Locate the cell with the specified text and output its (x, y) center coordinate. 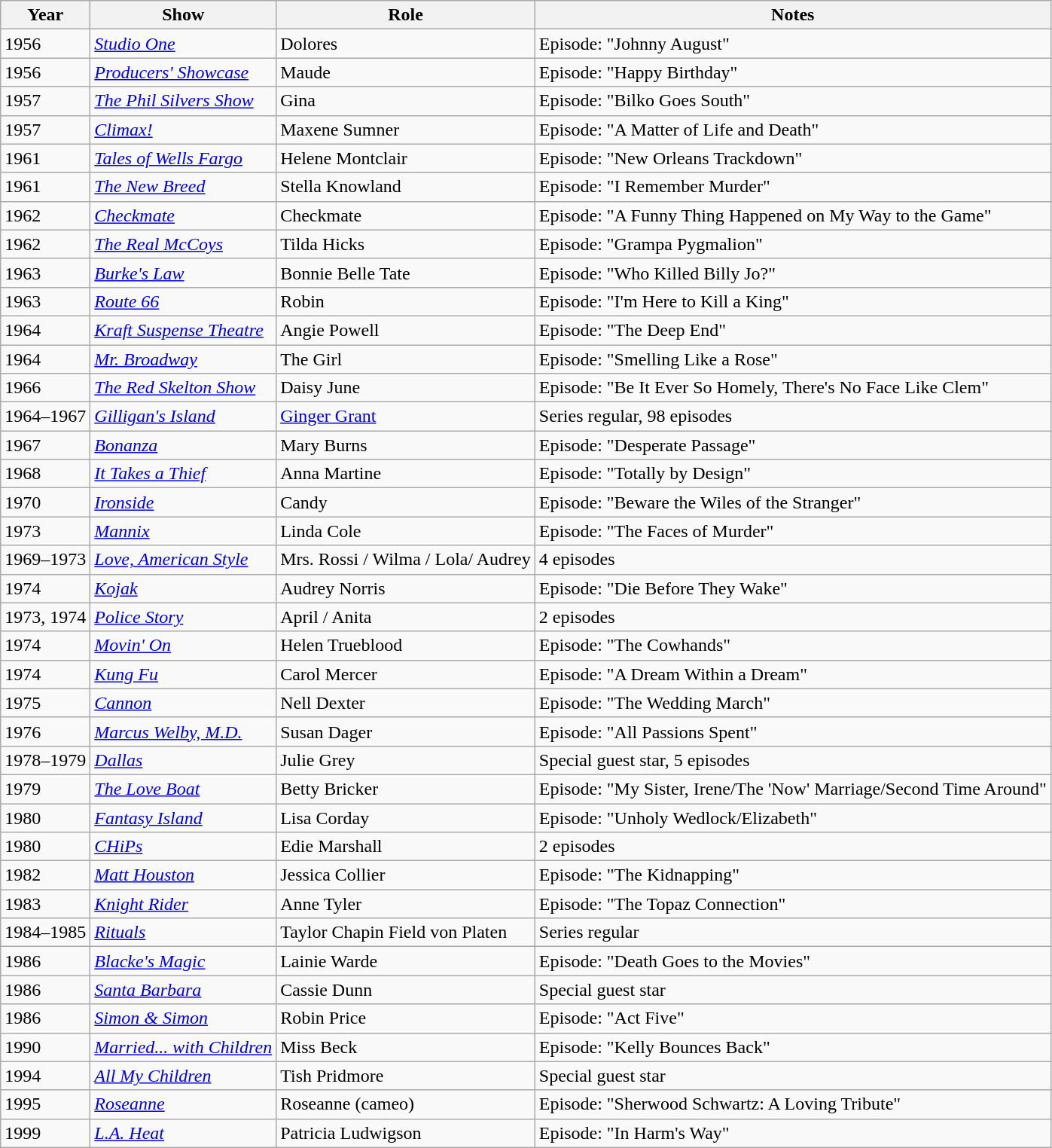
Anna Martine (406, 474)
Jessica Collier (406, 875)
Susan Dager (406, 731)
1979 (45, 789)
CHiPs (184, 847)
Episode: "The Faces of Murder" (792, 531)
Episode: "Smelling Like a Rose" (792, 359)
Episode: "The Cowhands" (792, 646)
Love, American Style (184, 560)
Kung Fu (184, 674)
April / Anita (406, 617)
Miss Beck (406, 1047)
Episode: "Sherwood Schwartz: A Loving Tribute" (792, 1104)
1990 (45, 1047)
Episode: "My Sister, Irene/The 'Now' Marriage/Second Time Around" (792, 789)
L.A. Heat (184, 1133)
Roseanne (cameo) (406, 1104)
The Love Boat (184, 789)
Series regular (792, 933)
Episode: "Be It Ever So Homely, There's No Face Like Clem" (792, 388)
Daisy June (406, 388)
1999 (45, 1133)
Show (184, 15)
Police Story (184, 617)
Episode: "A Dream Within a Dream" (792, 674)
Helen Trueblood (406, 646)
Movin' On (184, 646)
1983 (45, 904)
The Girl (406, 359)
Studio One (184, 44)
Roseanne (184, 1104)
All My Children (184, 1076)
Lisa Corday (406, 817)
Maxene Sumner (406, 130)
1976 (45, 731)
Episode: "I'm Here to Kill a King" (792, 301)
Audrey Norris (406, 588)
Gina (406, 101)
Episode: "Act Five" (792, 1018)
Role (406, 15)
Fantasy Island (184, 817)
Lainie Warde (406, 961)
1966 (45, 388)
1964–1967 (45, 417)
Marcus Welby, M.D. (184, 731)
Robin Price (406, 1018)
Route 66 (184, 301)
Notes (792, 15)
Nell Dexter (406, 703)
Robin (406, 301)
1994 (45, 1076)
Cassie Dunn (406, 990)
Dallas (184, 760)
Kraft Suspense Theatre (184, 330)
Mrs. Rossi / Wilma / Lola/ Audrey (406, 560)
Dolores (406, 44)
The Phil Silvers Show (184, 101)
Episode: "The Deep End" (792, 330)
The New Breed (184, 187)
Tales of Wells Fargo (184, 158)
1995 (45, 1104)
1982 (45, 875)
Mannix (184, 531)
1973, 1974 (45, 617)
Stella Knowland (406, 187)
Carol Mercer (406, 674)
Episode: "Death Goes to the Movies" (792, 961)
Matt Houston (184, 875)
Maude (406, 72)
1967 (45, 445)
1984–1985 (45, 933)
Episode: "Unholy Wedlock/Elizabeth" (792, 817)
Mary Burns (406, 445)
Rituals (184, 933)
1975 (45, 703)
Episode: "The Topaz Connection" (792, 904)
Tish Pridmore (406, 1076)
4 episodes (792, 560)
Angie Powell (406, 330)
Producers' Showcase (184, 72)
Episode: "Happy Birthday" (792, 72)
Gilligan's Island (184, 417)
Burke's Law (184, 273)
Episode: "Grampa Pygmalion" (792, 244)
Episode: "Totally by Design" (792, 474)
Helene Montclair (406, 158)
Episode: "Johnny August" (792, 44)
Episode: "Who Killed Billy Jo?" (792, 273)
Episode: "Beware the Wiles of the Stranger" (792, 502)
Cannon (184, 703)
1968 (45, 474)
Episode: "The Kidnapping" (792, 875)
Year (45, 15)
Ironside (184, 502)
Episode: "I Remember Murder" (792, 187)
Ginger Grant (406, 417)
Married... with Children (184, 1047)
Betty Bricker (406, 789)
Episode: "Desperate Passage" (792, 445)
Special guest star, 5 episodes (792, 760)
Patricia Ludwigson (406, 1133)
It Takes a Thief (184, 474)
Climax! (184, 130)
Anne Tyler (406, 904)
Simon & Simon (184, 1018)
Episode: "All Passions Spent" (792, 731)
Episode: "New Orleans Trackdown" (792, 158)
Kojak (184, 588)
Episode: "A Matter of Life and Death" (792, 130)
Blacke's Magic (184, 961)
The Red Skelton Show (184, 388)
Mr. Broadway (184, 359)
Candy (406, 502)
1973 (45, 531)
Episode: "Kelly Bounces Back" (792, 1047)
Linda Cole (406, 531)
Bonanza (184, 445)
1978–1979 (45, 760)
Tilda Hicks (406, 244)
Series regular, 98 episodes (792, 417)
Taylor Chapin Field von Platen (406, 933)
Episode: "A Funny Thing Happened on My Way to the Game" (792, 215)
Santa Barbara (184, 990)
Bonnie Belle Tate (406, 273)
Julie Grey (406, 760)
The Real McCoys (184, 244)
Episode: "Die Before They Wake" (792, 588)
Episode: "Bilko Goes South" (792, 101)
Edie Marshall (406, 847)
Episode: "The Wedding March" (792, 703)
1969–1973 (45, 560)
1970 (45, 502)
Episode: "In Harm's Way" (792, 1133)
Knight Rider (184, 904)
